For the text-containing cell, return its midpoint in [X, Y] coordinate format. 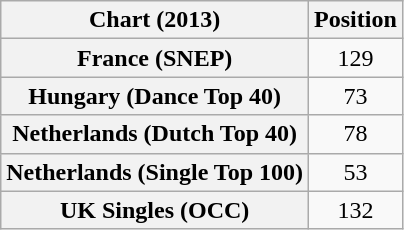
73 [356, 96]
UK Singles (OCC) [155, 210]
Chart (2013) [155, 20]
Hungary (Dance Top 40) [155, 96]
Position [356, 20]
53 [356, 172]
129 [356, 58]
Netherlands (Single Top 100) [155, 172]
132 [356, 210]
France (SNEP) [155, 58]
Netherlands (Dutch Top 40) [155, 134]
78 [356, 134]
